Find where the given text appears and provide that cell's center as [x, y] coordinate. 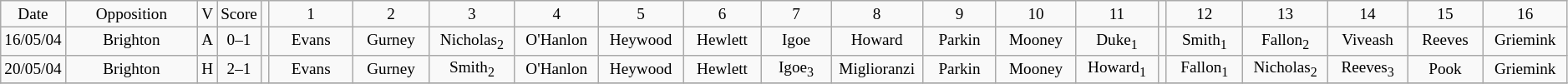
Duke1 [1118, 41]
Howard [877, 41]
7 [795, 14]
15 [1445, 14]
5 [642, 14]
13 [1286, 14]
9 [960, 14]
11 [1118, 14]
Igoe3 [795, 69]
8 [877, 14]
20/05/04 [33, 69]
1 [311, 14]
6 [723, 14]
Fallon2 [1286, 41]
Viveash [1368, 41]
16 [1525, 14]
Smith1 [1205, 41]
3 [472, 14]
Smith2 [472, 69]
16/05/04 [33, 41]
Fallon1 [1205, 69]
V [207, 14]
10 [1036, 14]
Date [33, 14]
2–1 [239, 69]
A [207, 41]
Howard1 [1118, 69]
12 [1205, 14]
Opposition [131, 14]
4 [556, 14]
Score [239, 14]
Pook [1445, 69]
Reeves3 [1368, 69]
Reeves [1445, 41]
Miglioranzi [877, 69]
H [207, 69]
0–1 [239, 41]
Igoe [795, 41]
14 [1368, 14]
2 [391, 14]
